Provide the (X, Y) coordinate of the cell's center where the given text is located.  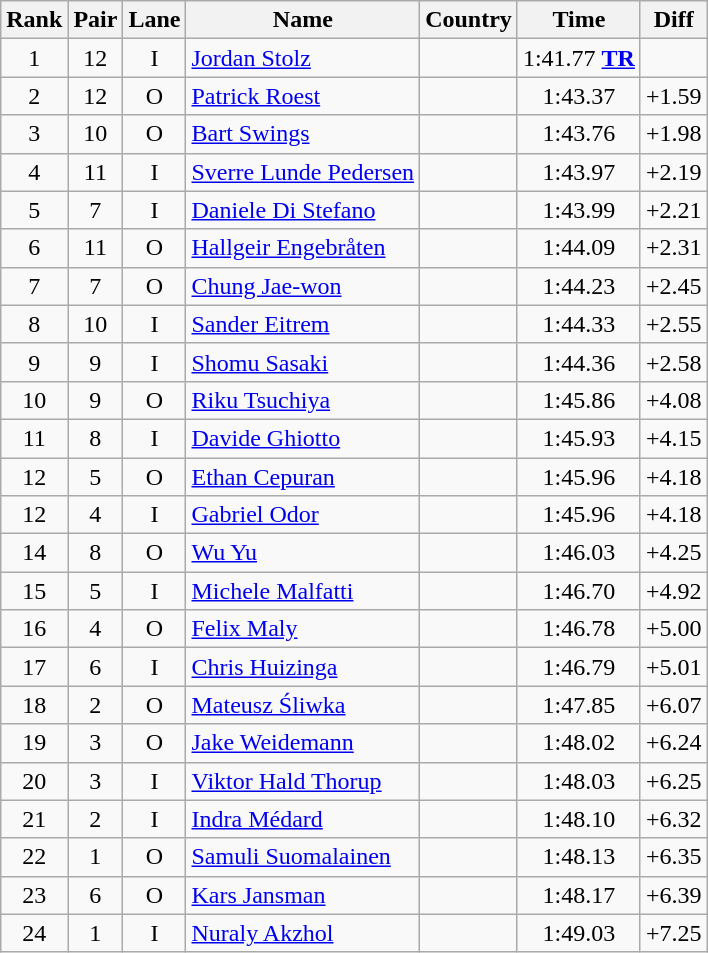
+6.25 (674, 781)
1:44.23 (578, 286)
1:49.03 (578, 933)
1:43.37 (578, 96)
+2.58 (674, 362)
Nuraly Akzhol (303, 933)
+4.92 (674, 591)
+2.55 (674, 324)
+1.59 (674, 96)
1:46.79 (578, 667)
+2.31 (674, 248)
Bart Swings (303, 134)
Chris Huizinga (303, 667)
Country (469, 20)
Patrick Roest (303, 96)
Diff (674, 20)
Viktor Hald Thorup (303, 781)
1:43.76 (578, 134)
17 (34, 667)
+7.25 (674, 933)
20 (34, 781)
1:44.36 (578, 362)
+4.25 (674, 553)
24 (34, 933)
1:41.77 TR (578, 58)
1:48.17 (578, 895)
Jake Weidemann (303, 743)
Davide Ghiotto (303, 438)
1:44.09 (578, 248)
+4.15 (674, 438)
23 (34, 895)
18 (34, 705)
+1.98 (674, 134)
+6.39 (674, 895)
1:45.86 (578, 400)
Samuli Suomalainen (303, 857)
15 (34, 591)
Riku Tsuchiya (303, 400)
19 (34, 743)
Chung Jae-won (303, 286)
+6.24 (674, 743)
+2.45 (674, 286)
Shomu Sasaki (303, 362)
1:45.93 (578, 438)
+2.19 (674, 172)
+6.07 (674, 705)
1:47.85 (578, 705)
Wu Yu (303, 553)
Kars Jansman (303, 895)
Indra Médard (303, 819)
Daniele Di Stefano (303, 210)
Mateusz Śliwka (303, 705)
1:46.03 (578, 553)
Sander Eitrem (303, 324)
21 (34, 819)
1:48.03 (578, 781)
Hallgeir Engebråten (303, 248)
Jordan Stolz (303, 58)
Lane (154, 20)
16 (34, 629)
Sverre Lunde Pedersen (303, 172)
Felix Maly (303, 629)
+2.21 (674, 210)
Time (578, 20)
Pair (96, 20)
Gabriel Odor (303, 515)
Ethan Cepuran (303, 477)
1:48.13 (578, 857)
1:46.78 (578, 629)
+5.00 (674, 629)
+6.32 (674, 819)
1:44.33 (578, 324)
1:43.97 (578, 172)
1:46.70 (578, 591)
Rank (34, 20)
+6.35 (674, 857)
+4.08 (674, 400)
Michele Malfatti (303, 591)
1:48.10 (578, 819)
1:48.02 (578, 743)
+5.01 (674, 667)
22 (34, 857)
Name (303, 20)
14 (34, 553)
1:43.99 (578, 210)
